For the text-containing cell, return its midpoint in [X, Y] coordinate format. 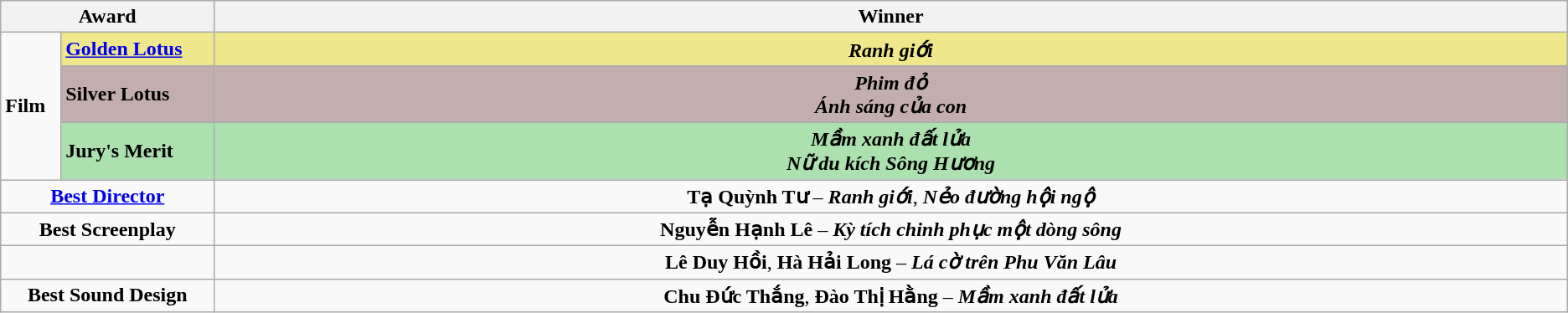
Nguyễn Hạnh Lê – Kỳ tích chinh phục một dòng sông [891, 229]
Phim đỏÁnh sáng của con [891, 94]
Golden Lotus [137, 49]
Ranh giới [891, 49]
Chu Đức Thắng, Đào Thị Hằng – Mầm xanh đất lửa [891, 295]
Mầm xanh đất lửaNữ du kích Sông Hương [891, 151]
Jury's Merit [137, 151]
Tạ Quỳnh Tư – Ranh giới, Nẻo đường hội ngộ [891, 196]
Best Director [107, 196]
Winner [891, 17]
Lê Duy Hồi, Hà Hải Long – Lá cờ trên Phu Văn Lâu [891, 263]
Best Sound Design [107, 295]
Best Screenplay [107, 229]
Silver Lotus [137, 94]
Award [107, 17]
Film [31, 106]
